Return the (X, Y) coordinate for the center point of the cell that contains the specified text.  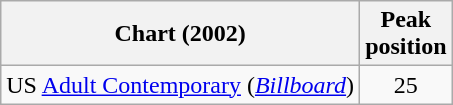
US Adult Contemporary (Billboard) (180, 85)
Chart (2002) (180, 34)
25 (406, 85)
Peakposition (406, 34)
